Return the (x, y) coordinate for the center point of the cell that contains the specified text.  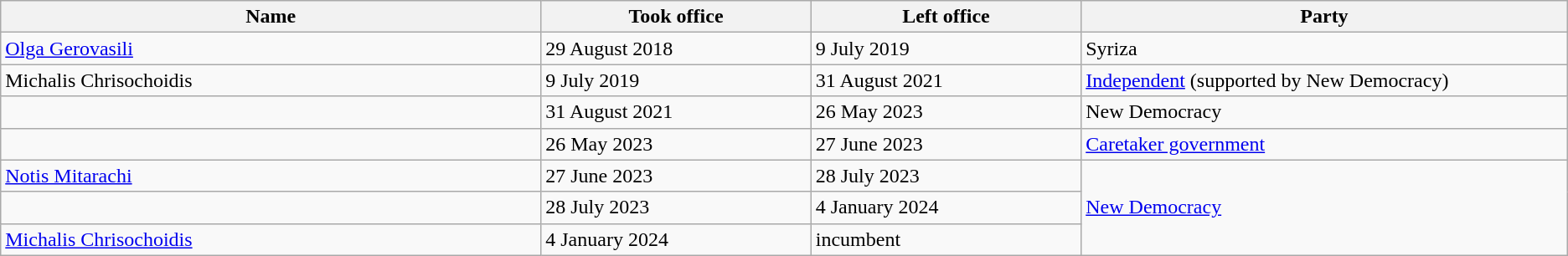
Olga Gerovasili (271, 49)
Independent (supported by New Democracy) (1325, 80)
Took office (676, 17)
Name (271, 17)
Syriza (1325, 49)
Notis Mitarachi (271, 176)
29 August 2018 (676, 49)
incumbent (946, 239)
Left office (946, 17)
Caretaker government (1325, 144)
Party (1325, 17)
